Capture the cell that displays the provided text and extract its (x, y) central coordinate. 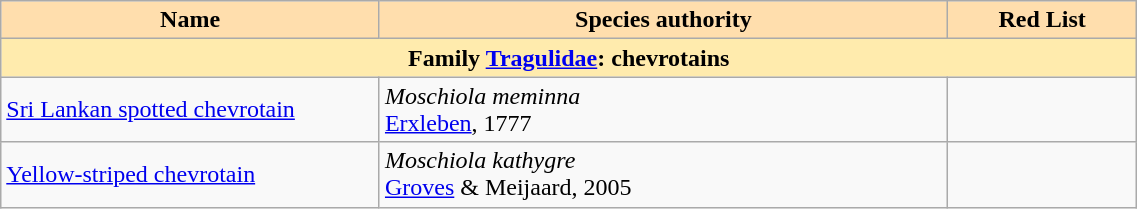
Sri Lankan spotted chevrotain (190, 110)
Red List (1042, 20)
Name (190, 20)
Yellow-striped chevrotain (190, 174)
Species authority (663, 20)
Moschiola kathygreGroves & Meijaard, 2005 (663, 174)
Family Tragulidae: chevrotains (569, 58)
Moschiola meminnaErxleben, 1777 (663, 110)
